Identify which cell holds the provided text, then report its [x, y] central coordinate. 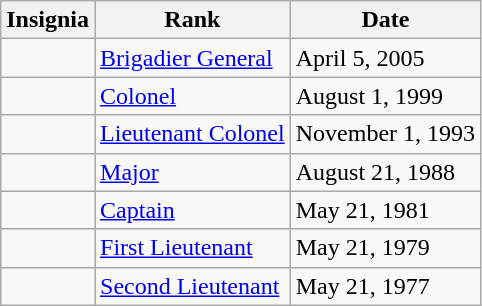
November 1, 1993 [385, 134]
Insignia [48, 20]
First Lieutenant [193, 248]
Lieutenant Colonel [193, 134]
Second Lieutenant [193, 286]
Captain [193, 210]
April 5, 2005 [385, 58]
Major [193, 172]
Date [385, 20]
August 1, 1999 [385, 96]
Brigadier General [193, 58]
May 21, 1977 [385, 286]
Colonel [193, 96]
Rank [193, 20]
May 21, 1981 [385, 210]
August 21, 1988 [385, 172]
May 21, 1979 [385, 248]
